Search for the cell housing the specified text and yield its [x, y] center coordinate. 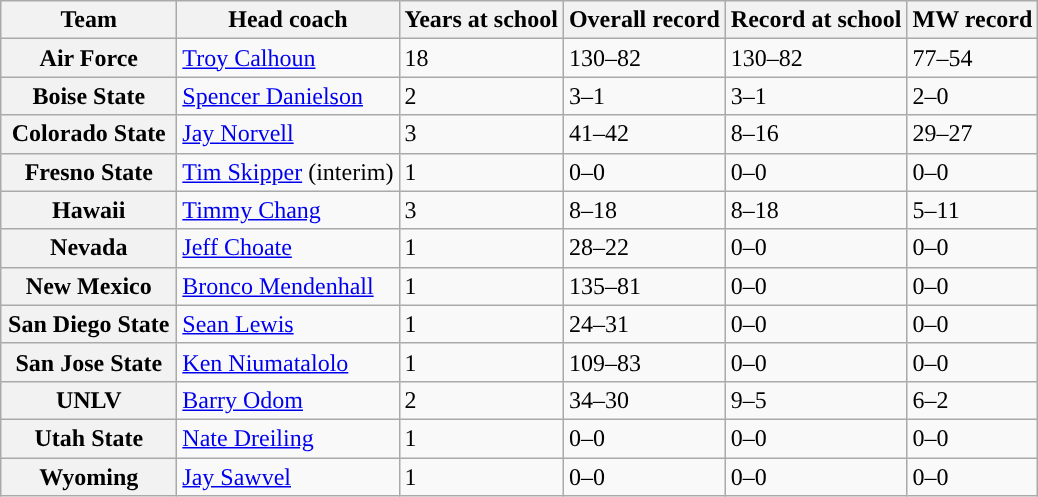
24–31 [644, 324]
Timmy Chang [288, 210]
Fresno State [89, 172]
Sean Lewis [288, 324]
Colorado State [89, 134]
Team [89, 20]
28–22 [644, 248]
San Diego State [89, 324]
UNLV [89, 400]
Boise State [89, 96]
Head coach [288, 20]
Troy Calhoun [288, 58]
MW record [972, 20]
Bronco Mendenhall [288, 286]
2–0 [972, 96]
29–27 [972, 134]
5–11 [972, 210]
Utah State [89, 438]
Barry Odom [288, 400]
Wyoming [89, 477]
Record at school [816, 20]
Years at school [481, 20]
Nate Dreiling [288, 438]
109–83 [644, 362]
6–2 [972, 400]
San Jose State [89, 362]
Ken Niumatalolo [288, 362]
77–54 [972, 58]
18 [481, 58]
34–30 [644, 400]
New Mexico [89, 286]
Jeff Choate [288, 248]
135–81 [644, 286]
Nevada [89, 248]
Tim Skipper (interim) [288, 172]
9–5 [816, 400]
Hawaii [89, 210]
41–42 [644, 134]
8–16 [816, 134]
Jay Sawvel [288, 477]
Air Force [89, 58]
Overall record [644, 20]
Jay Norvell [288, 134]
Spencer Danielson [288, 96]
